Search for the cell housing the specified text and yield its (x, y) center coordinate. 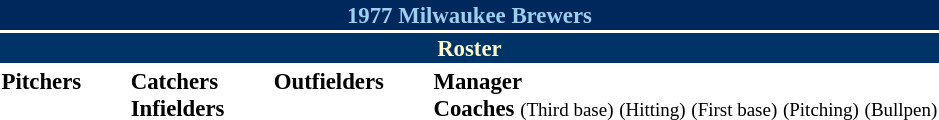
Roster (470, 48)
1977 Milwaukee Brewers (470, 15)
